Return (x, y) of the center of cell containing provided text 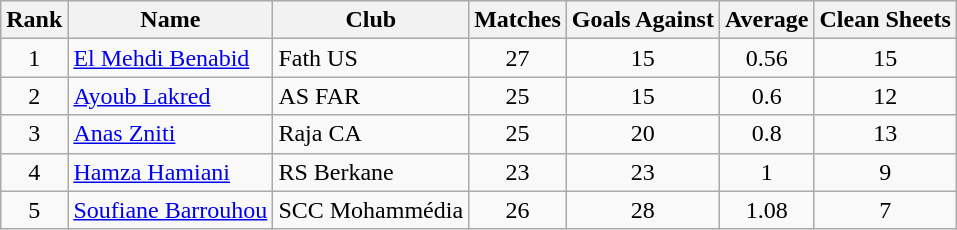
27 (518, 58)
Goals Against (642, 20)
AS FAR (371, 96)
Raja CA (371, 134)
3 (34, 134)
Soufiane Barrouhou (170, 210)
0.56 (766, 58)
El Mehdi Benabid (170, 58)
0.8 (766, 134)
Name (170, 20)
SCC Mohammédia (371, 210)
Average (766, 20)
Club (371, 20)
7 (885, 210)
4 (34, 172)
12 (885, 96)
20 (642, 134)
Fath US (371, 58)
0.6 (766, 96)
Matches (518, 20)
5 (34, 210)
28 (642, 210)
Rank (34, 20)
9 (885, 172)
Anas Zniti (170, 134)
RS Berkane (371, 172)
Ayoub Lakred (170, 96)
2 (34, 96)
Hamza Hamiani (170, 172)
13 (885, 134)
1.08 (766, 210)
Clean Sheets (885, 20)
26 (518, 210)
